Locate the cell with the specified text and output its [x, y] center coordinate. 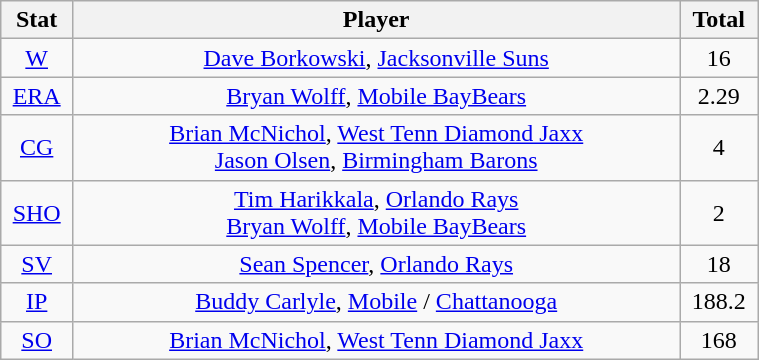
Sean Spencer, Orlando Rays [376, 264]
Dave Borkowski, Jacksonville Suns [376, 58]
Total [719, 20]
Stat [37, 20]
IP [37, 302]
SHO [37, 212]
Brian McNichol, West Tenn Diamond Jaxx Jason Olsen, Birmingham Barons [376, 148]
SV [37, 264]
Tim Harikkala, Orlando Rays Bryan Wolff, Mobile BayBears [376, 212]
Buddy Carlyle, Mobile / Chattanooga [376, 302]
18 [719, 264]
2 [719, 212]
Bryan Wolff, Mobile BayBears [376, 96]
CG [37, 148]
W [37, 58]
ERA [37, 96]
SO [37, 340]
168 [719, 340]
Player [376, 20]
2.29 [719, 96]
Brian McNichol, West Tenn Diamond Jaxx [376, 340]
4 [719, 148]
16 [719, 58]
188.2 [719, 302]
